Find where the given text appears and provide that cell's center as [x, y] coordinate. 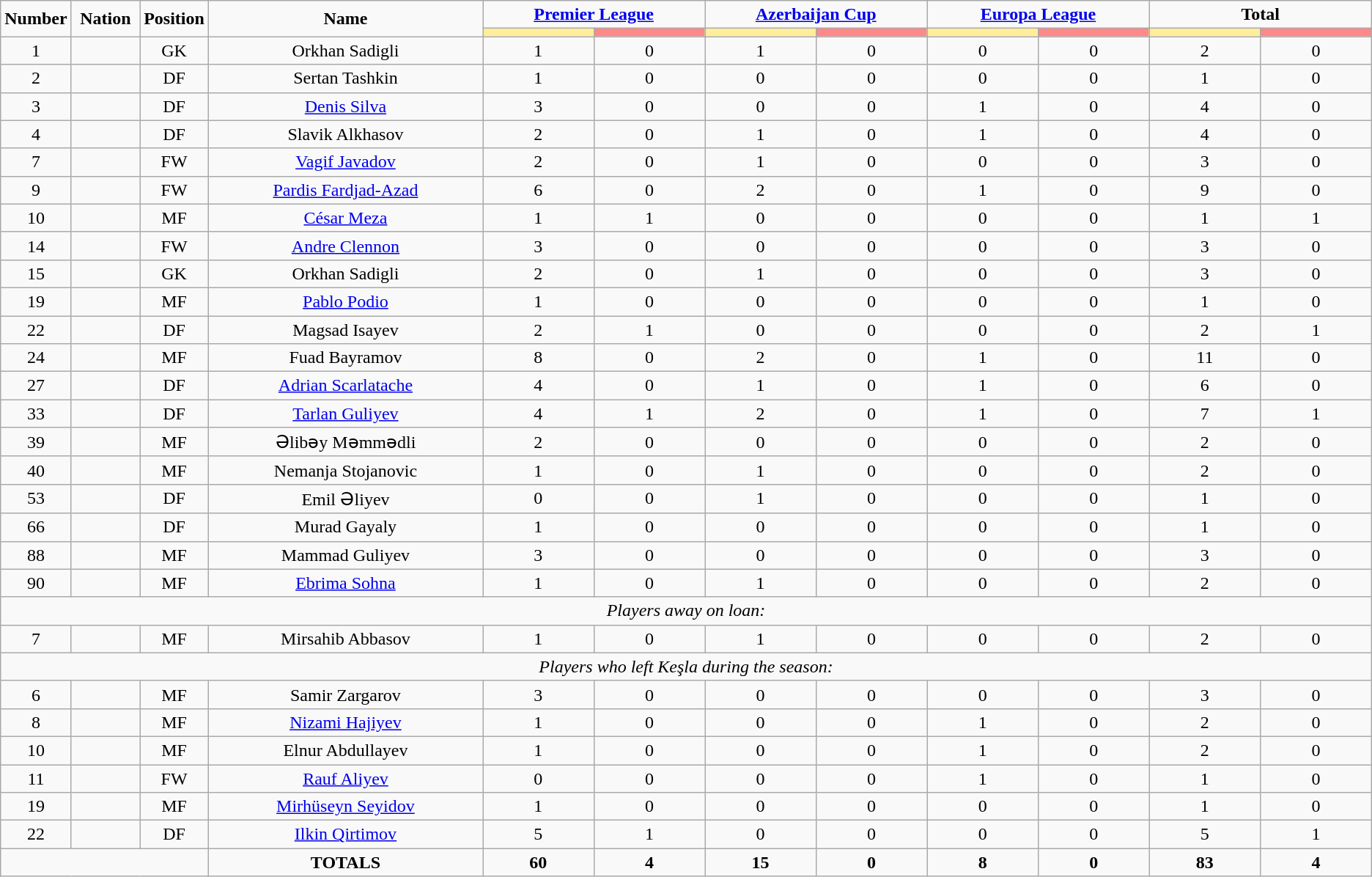
Pardis Fardjad-Azad [345, 190]
Vagif Javadov [345, 162]
33 [36, 414]
60 [538, 862]
Emil Əliyev [345, 499]
Premier League [594, 15]
Elnur Abdullayev [345, 750]
Denis Silva [345, 106]
Ebrima Sohna [345, 583]
Mirhüseyn Seyidov [345, 807]
Samir Zargarov [345, 694]
88 [36, 555]
Pablo Podio [345, 301]
Players away on loan: [686, 611]
Əlibəy Məmmədli [345, 442]
40 [36, 470]
Murad Gayaly [345, 527]
27 [36, 386]
César Meza [345, 218]
Mammad Guliyev [345, 555]
Nizami Hajiyev [345, 722]
Name [345, 19]
Sertan Tashkin [345, 78]
Mirsahib Abbasov [345, 639]
83 [1205, 862]
Number [36, 19]
Magsad Isayev [345, 329]
Players who left Keşla during the season: [686, 667]
Nemanja Stojanovic [345, 470]
Europa League [1038, 15]
Adrian Scarlatache [345, 386]
Andre Clennon [345, 246]
90 [36, 583]
Nation [106, 19]
53 [36, 499]
Position [174, 19]
Total [1261, 15]
Rauf Aliyev [345, 778]
39 [36, 442]
Fuad Bayramov [345, 358]
TOTALS [345, 862]
24 [36, 358]
Tarlan Guliyev [345, 414]
Azerbaijan Cup [816, 15]
14 [36, 246]
Ilkin Qirtimov [345, 834]
Slavik Alkhasov [345, 134]
66 [36, 527]
